Determine the [X, Y] coordinate at the center of the cell enclosing the given text.  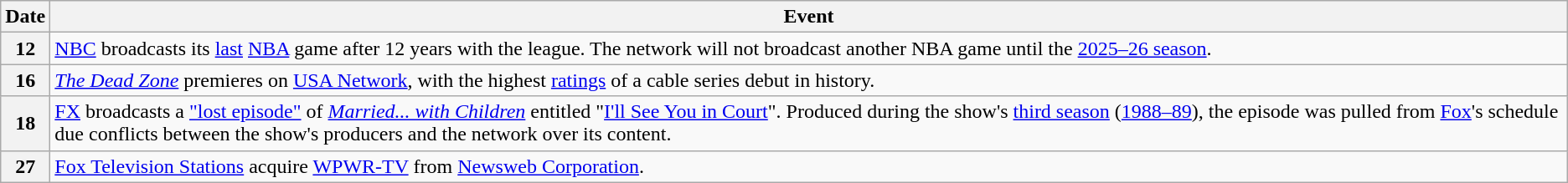
18 [25, 124]
12 [25, 48]
Date [25, 17]
Fox Television Stations acquire WPWR-TV from Newsweb Corporation. [809, 166]
27 [25, 166]
Event [809, 17]
16 [25, 80]
NBC broadcasts its last NBA game after 12 years with the league. The network will not broadcast another NBA game until the 2025–26 season. [809, 48]
The Dead Zone premieres on USA Network, with the highest ratings of a cable series debut in history. [809, 80]
